From the cell containing the given text, extract its center point as [X, Y] coordinate. 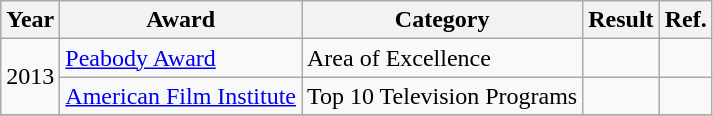
2013 [30, 77]
Area of Excellence [442, 58]
Result [621, 20]
Top 10 Television Programs [442, 96]
Category [442, 20]
Ref. [686, 20]
American Film Institute [181, 96]
Year [30, 20]
Award [181, 20]
Peabody Award [181, 58]
